Search for the cell housing the specified text and yield its [X, Y] center coordinate. 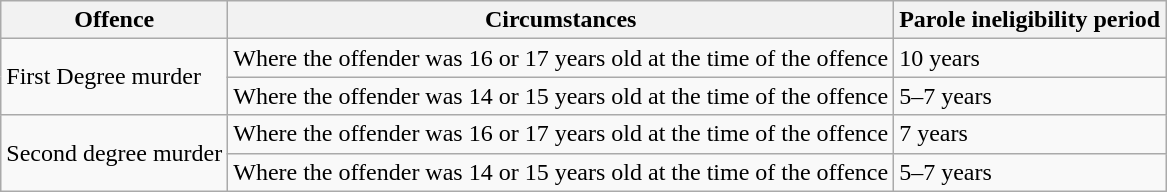
Second degree murder [114, 153]
Circumstances [561, 20]
Offence [114, 20]
Parole ineligibility period [1030, 20]
7 years [1030, 134]
First Degree murder [114, 77]
10 years [1030, 58]
